Return the (X, Y) coordinate for the center point of the cell that contains the specified text.  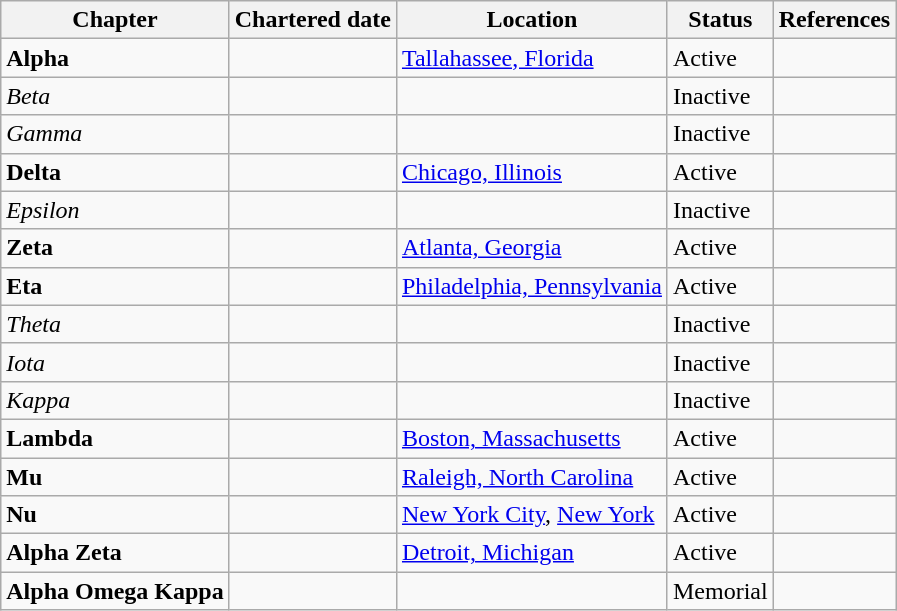
Gamma (115, 134)
Chicago, Illinois (532, 172)
Boston, Massachusetts (532, 438)
New York City, New York (532, 515)
Detroit, Michigan (532, 553)
Tallahassee, Florida (532, 58)
Memorial (720, 591)
Eta (115, 286)
Chartered date (312, 20)
Lambda (115, 438)
Raleigh, North Carolina (532, 477)
Iota (115, 362)
Location (532, 20)
Alpha (115, 58)
Alpha Zeta (115, 553)
References (834, 20)
Philadelphia, Pennsylvania (532, 286)
Nu (115, 515)
Epsilon (115, 210)
Mu (115, 477)
Theta (115, 324)
Status (720, 20)
Alpha Omega Kappa (115, 591)
Atlanta, Georgia (532, 248)
Delta (115, 172)
Zeta (115, 248)
Beta (115, 96)
Kappa (115, 400)
Chapter (115, 20)
